Search for the cell housing the specified text and yield its [X, Y] center coordinate. 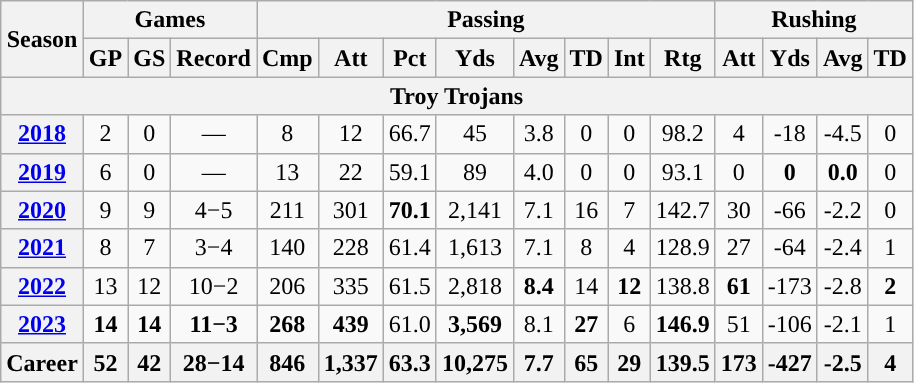
335 [350, 286]
3−4 [214, 248]
846 [287, 362]
-2.8 [842, 286]
52 [105, 362]
61 [738, 286]
146.9 [682, 324]
3.8 [538, 134]
8.1 [538, 324]
61.0 [410, 324]
-64 [790, 248]
2,818 [474, 286]
4−5 [214, 210]
Pct [410, 58]
29 [629, 362]
206 [287, 286]
42 [150, 362]
10,275 [474, 362]
1,337 [350, 362]
142.7 [682, 210]
8.4 [538, 286]
66.7 [410, 134]
138.8 [682, 286]
-2.2 [842, 210]
Season [42, 39]
-2.1 [842, 324]
228 [350, 248]
Games [170, 20]
-2.4 [842, 248]
7.7 [538, 362]
301 [350, 210]
Rtg [682, 58]
51 [738, 324]
Troy Trojans [457, 96]
2018 [42, 134]
Passing [486, 20]
89 [474, 172]
139.5 [682, 362]
16 [586, 210]
4.0 [538, 172]
2,141 [474, 210]
1,613 [474, 248]
93.1 [682, 172]
GP [105, 58]
268 [287, 324]
2021 [42, 248]
GS [150, 58]
128.9 [682, 248]
61.5 [410, 286]
-66 [790, 210]
70.1 [410, 210]
-2.5 [842, 362]
0.0 [842, 172]
-18 [790, 134]
98.2 [682, 134]
211 [287, 210]
Cmp [287, 58]
28−14 [214, 362]
2022 [42, 286]
59.1 [410, 172]
3,569 [474, 324]
30 [738, 210]
-106 [790, 324]
2023 [42, 324]
Record [214, 58]
61.4 [410, 248]
173 [738, 362]
22 [350, 172]
10−2 [214, 286]
2020 [42, 210]
11−3 [214, 324]
-173 [790, 286]
45 [474, 134]
439 [350, 324]
65 [586, 362]
140 [287, 248]
-427 [790, 362]
Int [629, 58]
63.3 [410, 362]
-4.5 [842, 134]
2019 [42, 172]
Career [42, 362]
Rushing [814, 20]
